Capture the cell that displays the provided text and extract its (x, y) central coordinate. 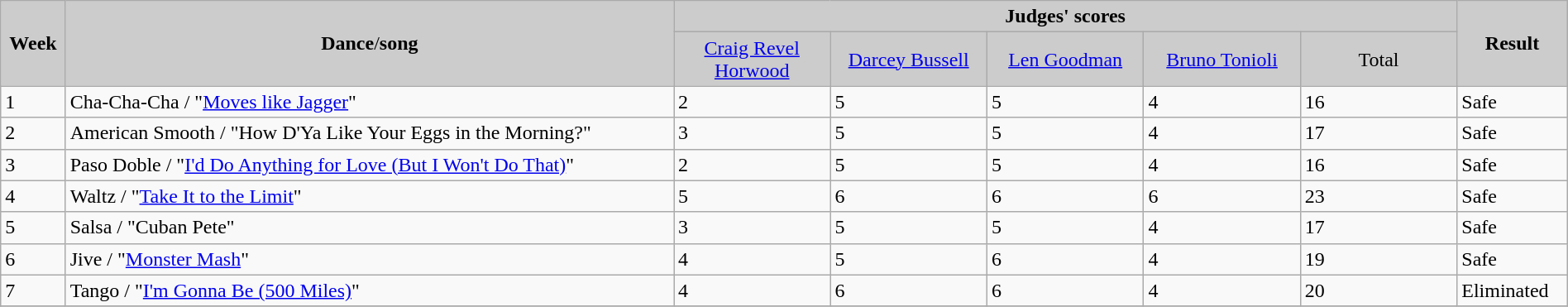
Judges' scores (1065, 17)
Total (1378, 60)
Len Goodman (1065, 60)
Result (1513, 43)
Darcey Bussell (908, 60)
7 (33, 290)
Paso Doble / "I'd Do Anything for Love (But I Won't Do That)" (369, 165)
Bruno Tonioli (1222, 60)
23 (1378, 196)
20 (1378, 290)
1 (33, 102)
Week (33, 43)
American Smooth / "How D'Ya Like Your Eggs in the Morning?" (369, 133)
Eliminated (1513, 290)
Dance/song (369, 43)
Cha-Cha-Cha / "Moves like Jagger" (369, 102)
Waltz / "Take It to the Limit" (369, 196)
Craig Revel Horwood (753, 60)
19 (1378, 259)
Jive / "Monster Mash" (369, 259)
Tango / "I'm Gonna Be (500 Miles)" (369, 290)
Salsa / "Cuban Pete" (369, 228)
